Identify which cell holds the provided text, then report its (x, y) central coordinate. 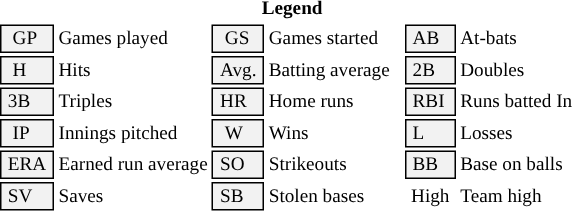
2B (430, 70)
GS (238, 38)
HR (238, 102)
Saves (133, 196)
Triples (133, 102)
AB (430, 38)
Hits (133, 70)
RBI (430, 102)
Stolen bases (334, 196)
Innings pitched (133, 133)
Earned run average (133, 164)
Games played (133, 38)
IP (27, 133)
Home runs (334, 102)
Batting average (334, 70)
SV (27, 196)
Wins (334, 133)
H (27, 70)
Avg. (238, 70)
W (238, 133)
ERA (27, 164)
Strikeouts (334, 164)
L (430, 133)
SO (238, 164)
BB (430, 164)
SB (238, 196)
GP (27, 38)
Games started (334, 38)
3B (27, 102)
High (430, 196)
